Detect which cell encompasses the target text, then output its (X, Y) center coordinate. 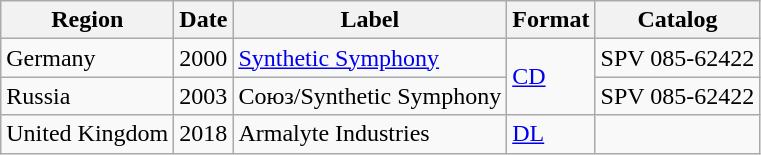
DL (551, 134)
Date (204, 20)
United Kingdom (88, 134)
2018 (204, 134)
Catalog (678, 20)
Germany (88, 58)
Label (370, 20)
CD (551, 77)
2000 (204, 58)
Russia (88, 96)
2003 (204, 96)
Synthetic Symphony (370, 58)
Format (551, 20)
Armalyte Industries (370, 134)
Союз/Synthetic Symphony (370, 96)
Region (88, 20)
